Identify which cell holds the provided text, then report its [X, Y] central coordinate. 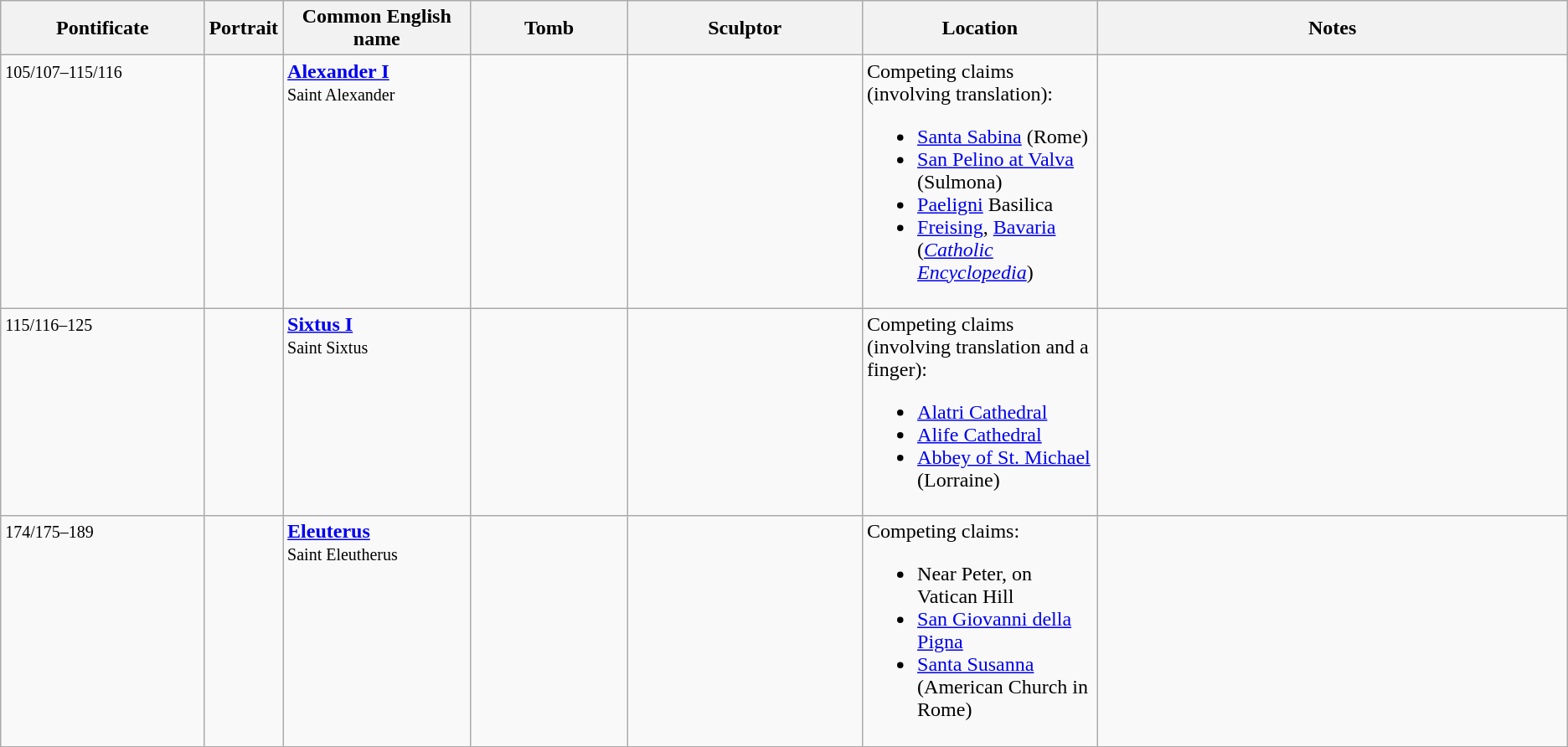
Tomb [549, 28]
Competing claims (involving translation and a finger):Alatri CathedralAlife CathedralAbbey of St. Michael (Lorraine) [980, 412]
115/116–125 [102, 412]
Alexander ISaint Alexander [377, 182]
Portrait [244, 28]
105/107–115/116 [102, 182]
Competing claims:Near Peter, on Vatican HillSan Giovanni della PignaSanta Susanna (American Church in Rome) [980, 631]
Location [980, 28]
Competing claims (involving translation):Santa Sabina (Rome)San Pelino at Valva (Sulmona)Paeligni BasilicaFreising, Bavaria (Catholic Encyclopedia) [980, 182]
Sixtus ISaint Sixtus [377, 412]
Notes [1332, 28]
Pontificate [102, 28]
EleuterusSaint Eleutherus [377, 631]
174/175–189 [102, 631]
Common English name [377, 28]
Sculptor [745, 28]
